Find where the given text appears and provide that cell's center as (X, Y) coordinate. 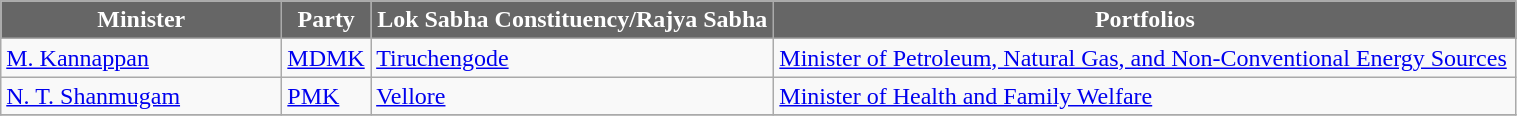
PMK (326, 96)
Tiruchengode (572, 58)
Minister (142, 20)
Lok Sabha Constituency/Rajya Sabha (572, 20)
M. Kannappan (142, 58)
N. T. Shanmugam (142, 96)
MDMK (326, 58)
Vellore (572, 96)
Minister of Petroleum, Natural Gas, and Non-Conventional Energy Sources (1145, 58)
Portfolios (1145, 20)
Minister of Health and Family Welfare (1145, 96)
Party (326, 20)
